Identify which cell holds the provided text, then report its (x, y) central coordinate. 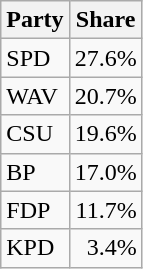
FDP (35, 210)
KPD (35, 248)
20.7% (106, 96)
Share (106, 20)
3.4% (106, 248)
19.6% (106, 134)
BP (35, 172)
Party (35, 20)
27.6% (106, 58)
17.0% (106, 172)
CSU (35, 134)
WAV (35, 96)
SPD (35, 58)
11.7% (106, 210)
